For the text-containing cell, return its midpoint in [x, y] coordinate format. 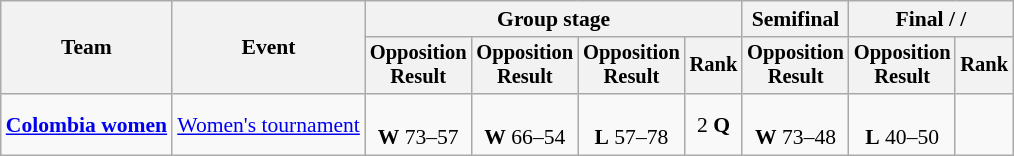
Final / / [931, 19]
W 66–54 [524, 124]
Group stage [554, 19]
W 73–48 [796, 124]
Semifinal [796, 19]
Event [268, 48]
L 40–50 [902, 124]
Team [86, 48]
Colombia women [86, 124]
W 73–57 [418, 124]
2 Q [714, 124]
Women's tournament [268, 124]
L 57–78 [632, 124]
